Provide the (x, y) coordinate of the cell's center where the given text is located.  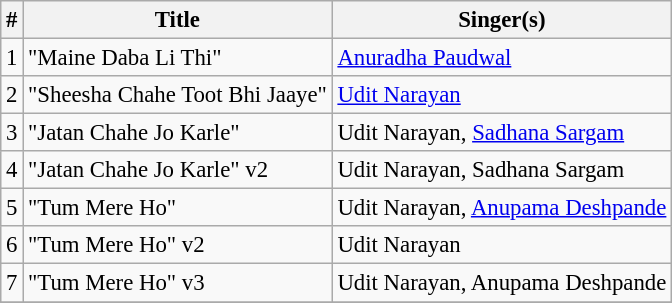
"Tum Mere Ho" v3 (178, 283)
"Maine Daba Li Thi" (178, 58)
1 (12, 58)
5 (12, 208)
4 (12, 170)
"Tum Mere Ho" v2 (178, 245)
3 (12, 133)
"Jatan Chahe Jo Karle" (178, 133)
7 (12, 283)
2 (12, 95)
Anuradha Paudwal (502, 58)
Singer(s) (502, 20)
"Sheesha Chahe Toot Bhi Jaaye" (178, 95)
6 (12, 245)
"Tum Mere Ho" (178, 208)
# (12, 20)
"Jatan Chahe Jo Karle" v2 (178, 170)
Title (178, 20)
